For the text-containing cell, return its midpoint in [X, Y] coordinate format. 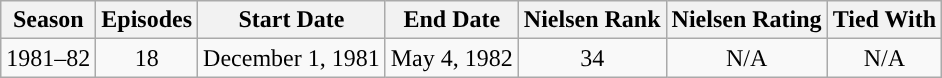
End Date [452, 20]
May 4, 1982 [452, 58]
Start Date [292, 20]
Nielsen Rank [592, 20]
December 1, 1981 [292, 58]
Season [48, 20]
Tied With [884, 20]
18 [147, 58]
Nielsen Rating [746, 20]
Episodes [147, 20]
34 [592, 58]
1981–82 [48, 58]
